From the cell containing the given text, extract its center point as (x, y) coordinate. 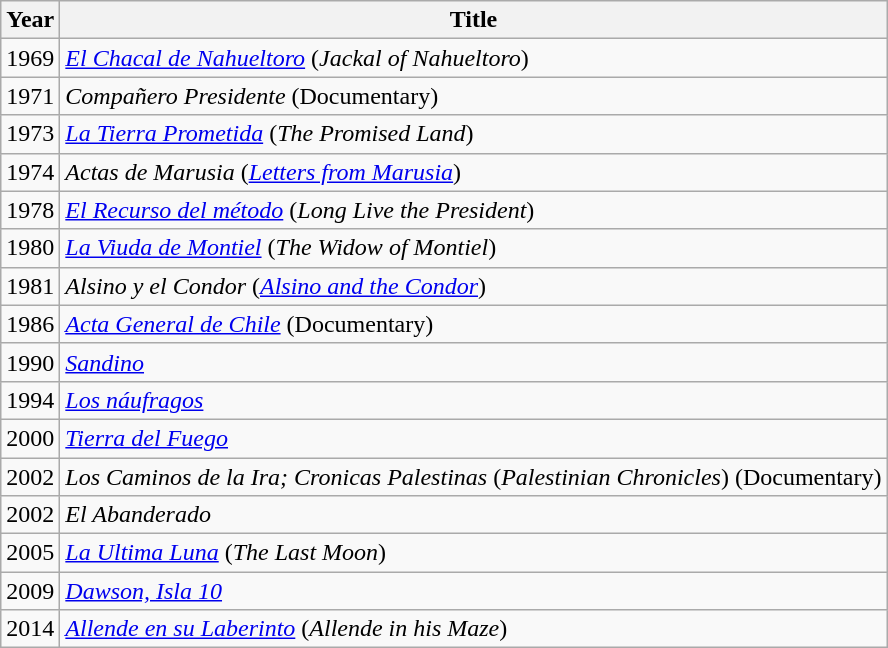
La Viuda de Montiel (The Widow of Montiel) (474, 248)
Title (474, 20)
1969 (30, 58)
1990 (30, 362)
Sandino (474, 362)
Actas de Marusia (Letters from Marusia) (474, 172)
1981 (30, 286)
1994 (30, 400)
El Recurso del método (Long Live the President) (474, 210)
1973 (30, 134)
Dawson, Isla 10 (474, 591)
Year (30, 20)
La Tierra Prometida (The Promised Land) (474, 134)
Acta General de Chile (Documentary) (474, 324)
El Chacal de Nahueltoro (Jackal of Nahueltoro) (474, 58)
Los Caminos de la Ira; Cronicas Palestinas (Palestinian Chronicles) (Documentary) (474, 477)
1986 (30, 324)
1974 (30, 172)
Allende en su Laberinto (Allende in his Maze) (474, 629)
Los náufragos (474, 400)
2009 (30, 591)
2014 (30, 629)
La Ultima Luna (The Last Moon) (474, 553)
1980 (30, 248)
2005 (30, 553)
2000 (30, 438)
1971 (30, 96)
Compañero Presidente (Documentary) (474, 96)
1978 (30, 210)
Alsino y el Condor (Alsino and the Condor) (474, 286)
El Abanderado (474, 515)
Tierra del Fuego (474, 438)
